From the cell containing the given text, extract its center point as (X, Y) coordinate. 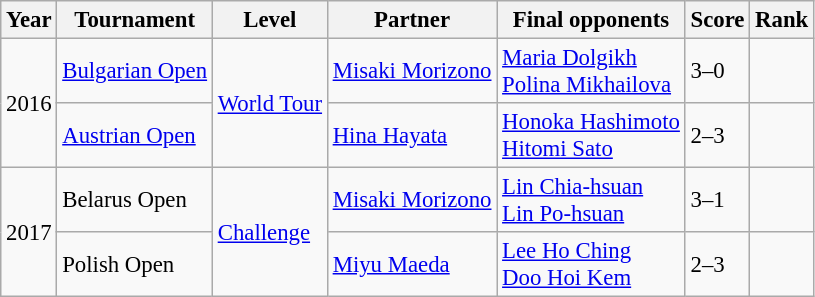
Austrian Open (134, 136)
Partner (412, 20)
Rank (782, 20)
Year (29, 20)
World Tour (270, 104)
Final opponents (591, 20)
Challenge (270, 232)
Level (270, 20)
3–1 (718, 200)
2016 (29, 104)
Hina Hayata (412, 136)
Polish Open (134, 264)
Belarus Open (134, 200)
Lin Chia-hsuanLin Po-hsuan (591, 200)
Lee Ho ChingDoo Hoi Kem (591, 264)
Tournament (134, 20)
Miyu Maeda (412, 264)
Honoka HashimotoHitomi Sato (591, 136)
3–0 (718, 72)
Maria DolgikhPolina Mikhailova (591, 72)
Bulgarian Open (134, 72)
2017 (29, 232)
Score (718, 20)
